From the cell containing the given text, extract its center point as (x, y) coordinate. 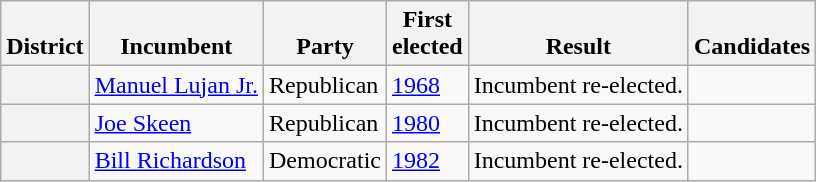
Result (578, 34)
1982 (427, 161)
1968 (427, 85)
Bill Richardson (176, 161)
District (45, 34)
Candidates (752, 34)
Joe Skeen (176, 123)
Incumbent (176, 34)
Party (324, 34)
Manuel Lujan Jr. (176, 85)
1980 (427, 123)
Democratic (324, 161)
Firstelected (427, 34)
